Locate the cell with the specified text and output its [x, y] center coordinate. 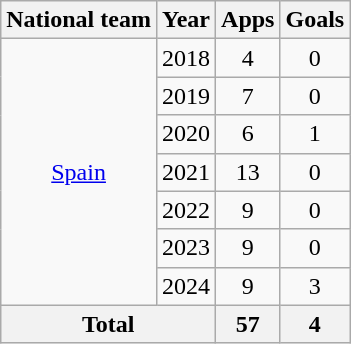
Goals [315, 20]
2022 [186, 210]
7 [248, 96]
Spain [79, 172]
2019 [186, 96]
13 [248, 172]
57 [248, 324]
2018 [186, 58]
3 [315, 286]
6 [248, 134]
2024 [186, 286]
Total [108, 324]
Apps [248, 20]
National team [79, 20]
Year [186, 20]
2023 [186, 248]
1 [315, 134]
2020 [186, 134]
2021 [186, 172]
